For the text-containing cell, return its midpoint in [X, Y] coordinate format. 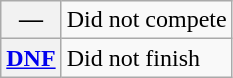
Did not finish [146, 58]
Did not compete [146, 20]
DNF [31, 58]
— [31, 20]
